Determine the (x, y) coordinate at the center of the cell enclosing the given text.  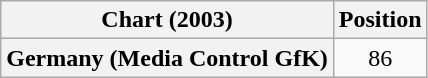
Germany (Media Control GfK) (168, 58)
Position (380, 20)
86 (380, 58)
Chart (2003) (168, 20)
